Capture the cell that displays the provided text and extract its (X, Y) central coordinate. 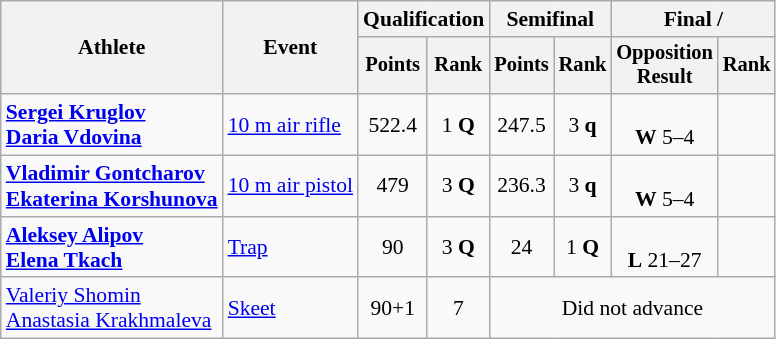
Qualification (424, 19)
Valeriy ShominAnastasia Krakhmaleva (112, 308)
Event (290, 48)
Semifinal (550, 19)
522.4 (392, 124)
236.3 (521, 186)
Did not advance (632, 308)
Vladimir GontcharovEkaterina Korshunova (112, 186)
90 (392, 248)
Aleksey AlipovElena Tkach (112, 248)
247.5 (521, 124)
Sergei KruglovDaria Vdovina (112, 124)
10 m air pistol (290, 186)
L 21–27 (664, 248)
Skeet (290, 308)
7 (458, 308)
Final / (693, 19)
OppositionResult (664, 66)
Athlete (112, 48)
10 m air rifle (290, 124)
Trap (290, 248)
24 (521, 248)
479 (392, 186)
90+1 (392, 308)
